Determine the (X, Y) coordinate at the center of the cell enclosing the given text.  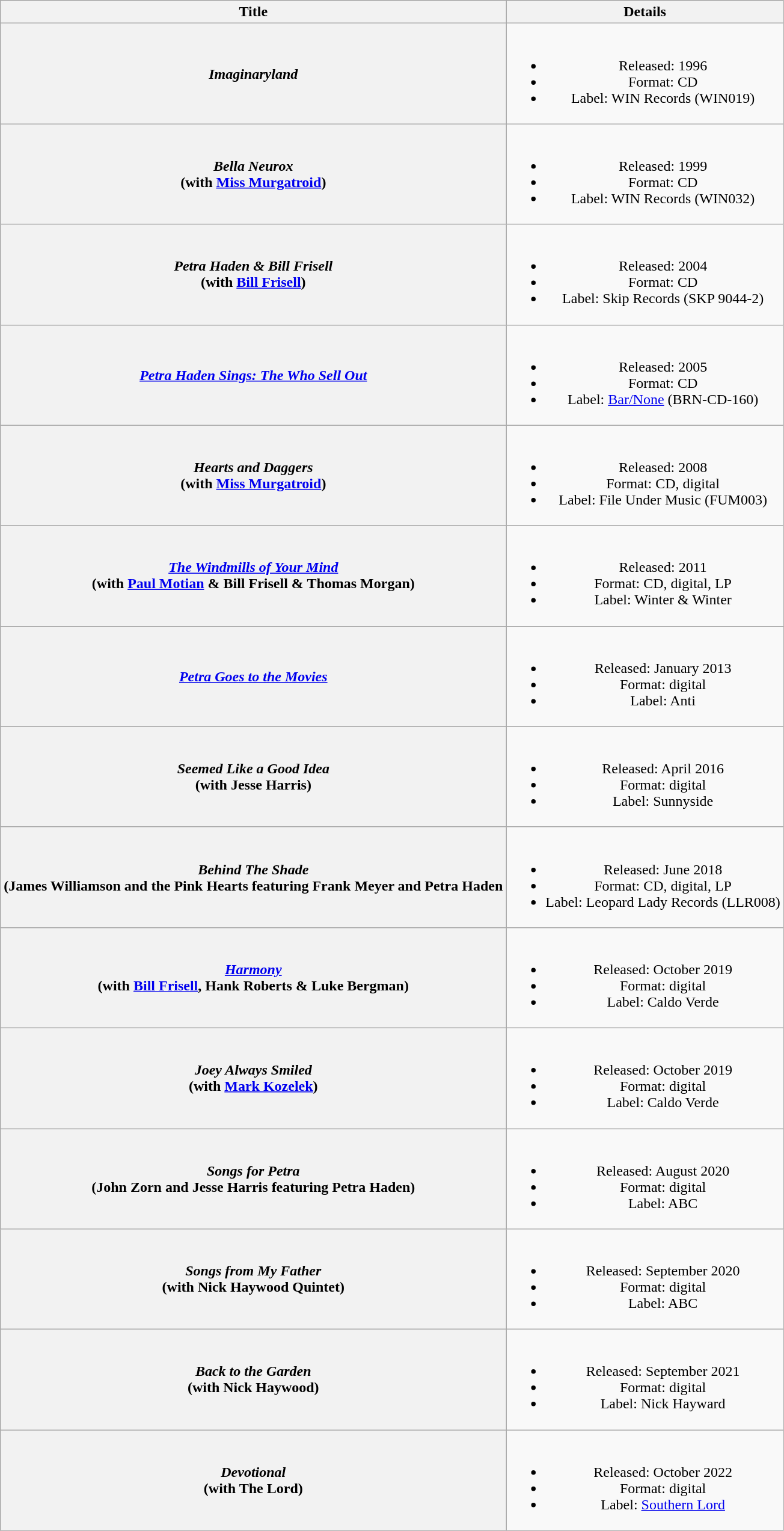
Back to the Garden (with Nick Haywood) (254, 1379)
Petra Haden & Bill Frisell (with Bill Frisell) (254, 274)
Released: 2008Format: CD, digitalLabel: File Under Music (FUM003) (645, 475)
Released: September 2020Format: digitalLabel: ABC (645, 1280)
Songs from My Father (with Nick Haywood Quintet) (254, 1280)
Bella Neurox (with Miss Murgatroid) (254, 174)
Released: 1996Format: CDLabel: WIN Records (WIN019) (645, 73)
Released: June 2018Format: CD, digital, LPLabel: Leopard Lady Records (LLR008) (645, 877)
Released: August 2020Format: digitalLabel: ABC (645, 1179)
Released: 2004Format: CDLabel: Skip Records (SKP 9044-2) (645, 274)
Released: January 2013Format: digitalLabel: Anti (645, 676)
Hearts and Daggers (with Miss Murgatroid) (254, 475)
Behind The Shade (James Williamson and the Pink Hearts featuring Frank Meyer and Petra Haden (254, 877)
Petra Goes to the Movies (254, 676)
Released: September 2021Format: digitalLabel: Nick Hayward (645, 1379)
Released: October 2022Format: digitalLabel: Southern Lord (645, 1480)
Released: April 2016Format: digitalLabel: Sunnyside (645, 777)
Released: 2005Format: CDLabel: Bar/None (BRN-CD-160) (645, 375)
Details (645, 12)
Released: 1999Format: CDLabel: WIN Records (WIN032) (645, 174)
Released: 2011Format: CD, digital, LPLabel: Winter & Winter (645, 576)
Petra Haden Sings: The Who Sell Out (254, 375)
The Windmills of Your Mind (with Paul Motian & Bill Frisell & Thomas Morgan) (254, 576)
Songs for Petra (John Zorn and Jesse Harris featuring Petra Haden) (254, 1179)
Title (254, 12)
Harmony (with Bill Frisell, Hank Roberts & Luke Bergman) (254, 978)
Seemed Like a Good Idea (with Jesse Harris) (254, 777)
Joey Always Smiled (with Mark Kozelek) (254, 1078)
Imaginaryland (254, 73)
Devotional (with The Lord) (254, 1480)
